Scan for the cell matching the given text and deliver its (x, y) coordinate at center. 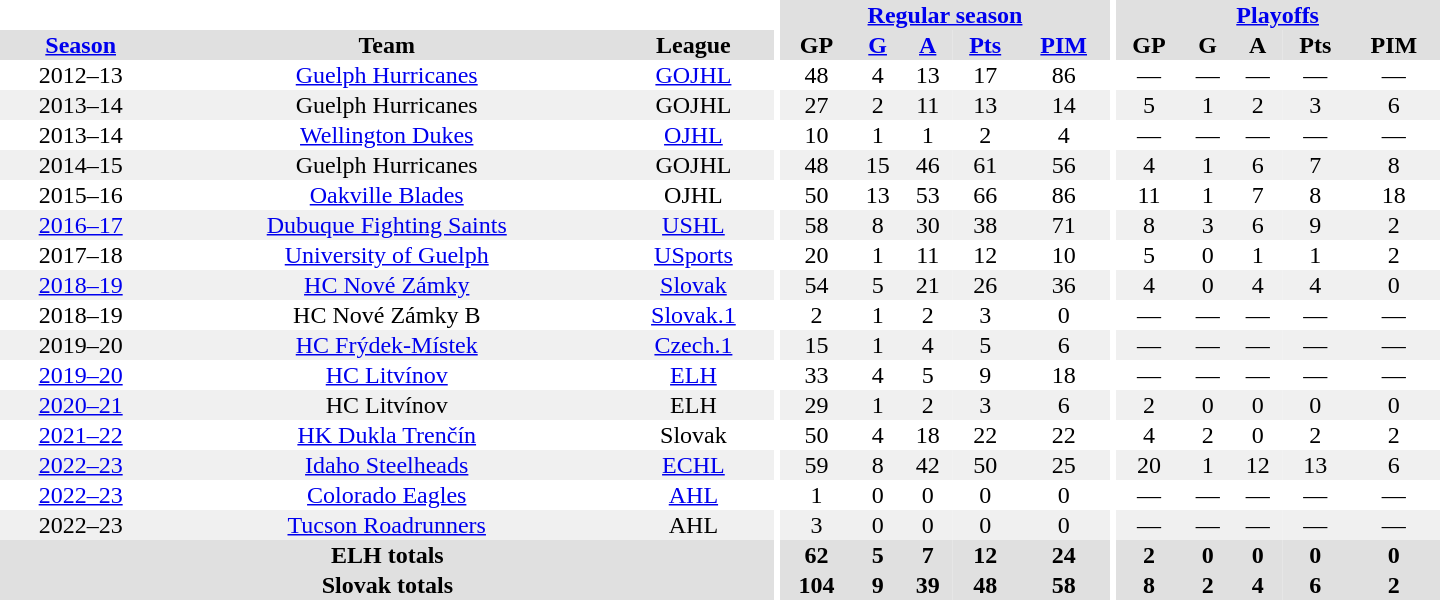
Colorado Eagles (386, 495)
36 (1064, 285)
21 (928, 285)
2016–17 (80, 225)
30 (928, 225)
17 (986, 75)
66 (986, 195)
2017–18 (80, 255)
2012–13 (80, 75)
27 (816, 105)
53 (928, 195)
HC Nové Zámky (386, 285)
Oakville Blades (386, 195)
29 (816, 405)
League (694, 45)
Czech.1 (694, 345)
61 (986, 165)
42 (928, 465)
56 (1064, 165)
Tucson Roadrunners (386, 525)
Playoffs (1278, 15)
Slovak.1 (694, 315)
USports (694, 255)
59 (816, 465)
38 (986, 225)
Dubuque Fighting Saints (386, 225)
33 (816, 375)
2021–22 (80, 435)
USHL (694, 225)
24 (1064, 555)
Season (80, 45)
46 (928, 165)
54 (816, 285)
Slovak totals (388, 585)
ELH totals (388, 555)
HK Dukla Trenčín (386, 435)
2020–21 (80, 405)
Wellington Dukes (386, 135)
71 (1064, 225)
39 (928, 585)
14 (1064, 105)
2014–15 (80, 165)
26 (986, 285)
Regular season (944, 15)
2015–16 (80, 195)
ECHL (694, 465)
University of Guelph (386, 255)
104 (816, 585)
25 (1064, 465)
Idaho Steelheads (386, 465)
HC Frýdek-Místek (386, 345)
62 (816, 555)
HC Nové Zámky B (386, 315)
Team (386, 45)
